Detect which cell encompasses the target text, then output its (x, y) center coordinate. 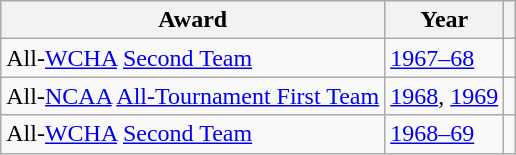
1968–69 (444, 134)
1968, 1969 (444, 96)
All-NCAA All-Tournament First Team (193, 96)
Award (193, 20)
1967–68 (444, 58)
Year (444, 20)
